Capture the cell that displays the provided text and extract its (X, Y) central coordinate. 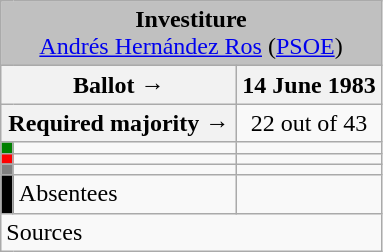
22 out of 43 (309, 123)
Ballot → (119, 85)
Required majority → (119, 123)
Sources (191, 232)
InvestitureAndrés Hernández Ros (PSOE) (191, 34)
Absentees (125, 194)
14 June 1983 (309, 85)
